Provide the [x, y] coordinate of the cell's center where the given text is located.  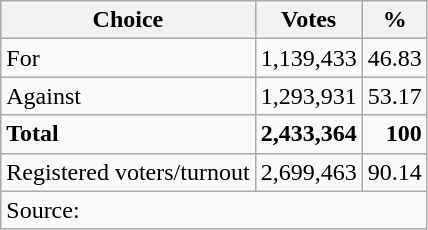
Against [128, 96]
% [394, 20]
For [128, 58]
Choice [128, 20]
1,139,433 [308, 58]
100 [394, 134]
90.14 [394, 172]
2,433,364 [308, 134]
1,293,931 [308, 96]
2,699,463 [308, 172]
Votes [308, 20]
53.17 [394, 96]
Source: [214, 210]
Registered voters/turnout [128, 172]
46.83 [394, 58]
Total [128, 134]
